Output the [x, y] coordinate of the center of the cell containing the given text.  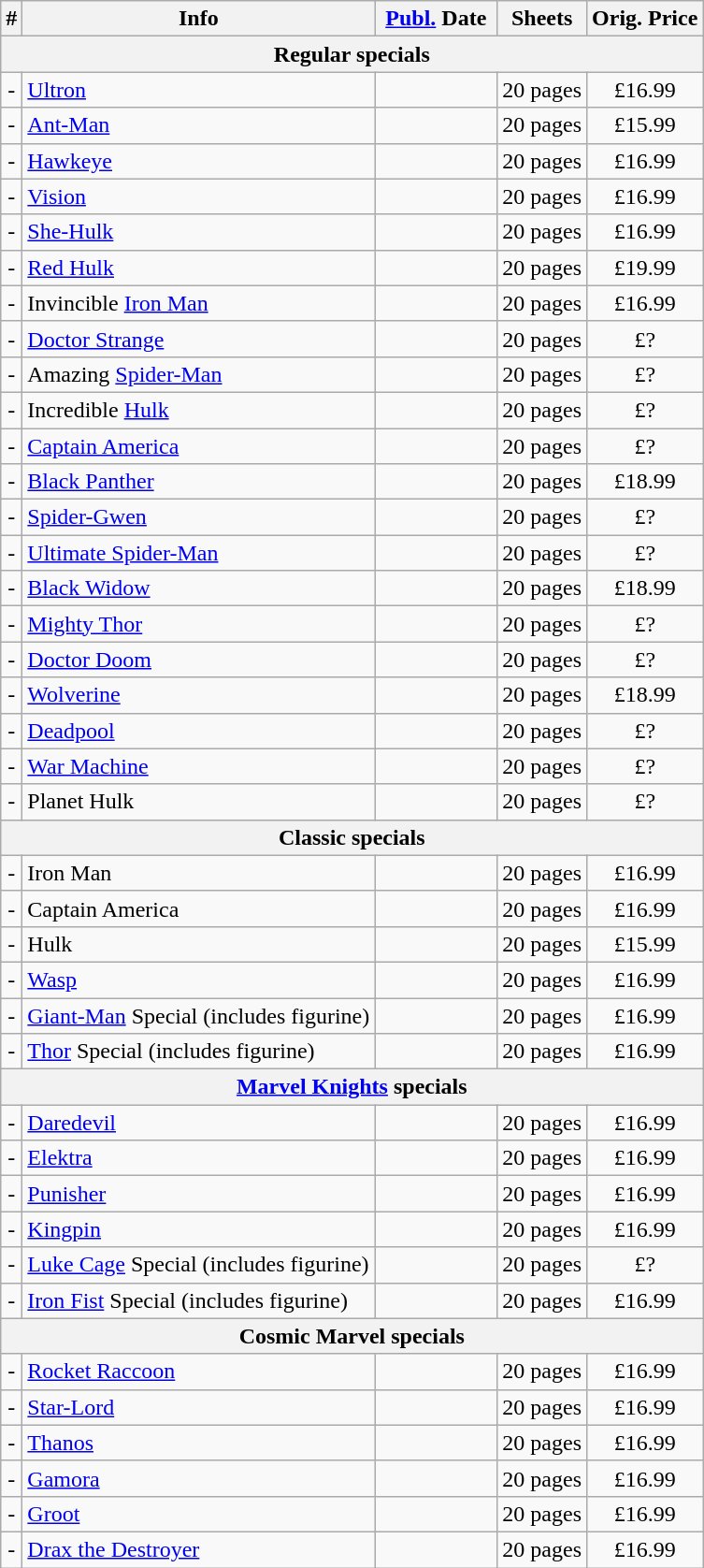
Vision [198, 196]
Hawkeye [198, 161]
Rocket Raccoon [198, 1372]
Punisher [198, 1194]
Amazing Spider-Man [198, 374]
Mighty Thor [198, 624]
Doctor Doom [198, 660]
Iron Fist Special (includes figurine) [198, 1300]
Invincible Iron Man [198, 303]
Elektra [198, 1158]
Thanos [198, 1443]
Cosmic Marvel specials [352, 1336]
Publ. Date [436, 19]
Red Hulk [198, 268]
Deadpool [198, 731]
Star-Lord [198, 1407]
Planet Hulk [198, 802]
Classic specials [352, 837]
Ant-Man [198, 125]
Daredevil [198, 1123]
Marvel Knights specials [352, 1087]
Wasp [198, 980]
£19.99 [645, 268]
Sheets [542, 19]
Doctor Strange [198, 339]
Hulk [198, 944]
Orig. Price [645, 19]
Giant-Man Special (includes figurine) [198, 1015]
Black Panther [198, 482]
Info [198, 19]
Wolverine [198, 695]
Thor Special (includes figurine) [198, 1052]
Groot [198, 1514]
Ultron [198, 90]
# [11, 19]
Spider-Gwen [198, 517]
Incredible Hulk [198, 410]
Regular specials [352, 54]
Iron Man [198, 873]
War Machine [198, 766]
Luke Cage Special (includes figurine) [198, 1265]
Ultimate Spider-Man [198, 553]
Black Widow [198, 588]
Gamora [198, 1478]
Drax the Destroyer [198, 1549]
Kingpin [198, 1229]
She-Hulk [198, 232]
